Locate the cell with the specified text and output its (X, Y) center coordinate. 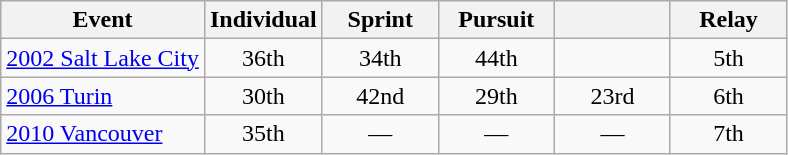
7th (728, 134)
2006 Turin (103, 96)
36th (263, 58)
2002 Salt Lake City (103, 58)
Individual (263, 20)
42nd (380, 96)
34th (380, 58)
29th (496, 96)
Event (103, 20)
30th (263, 96)
6th (728, 96)
Sprint (380, 20)
44th (496, 58)
5th (728, 58)
23rd (612, 96)
2010 Vancouver (103, 134)
Pursuit (496, 20)
Relay (728, 20)
35th (263, 134)
